Return the [x, y] coordinate for the center point of the cell that contains the specified text.  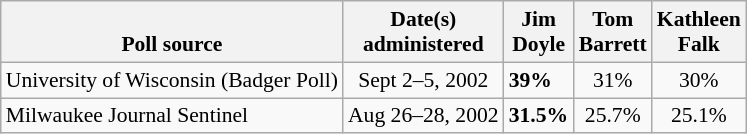
25.7% [613, 116]
Milwaukee Journal Sentinel [172, 116]
31.5% [539, 116]
JimDoyle [539, 32]
Date(s)administered [424, 32]
Sept 2–5, 2002 [424, 80]
KathleenFalk [699, 32]
Poll source [172, 32]
30% [699, 80]
Aug 26–28, 2002 [424, 116]
University of Wisconsin (Badger Poll) [172, 80]
31% [613, 80]
25.1% [699, 116]
TomBarrett [613, 32]
39% [539, 80]
